Output the (X, Y) coordinate of the center of the cell containing the given text.  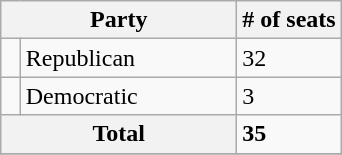
Republican (128, 58)
Democratic (128, 96)
32 (289, 58)
35 (289, 134)
Party (119, 20)
Total (119, 134)
3 (289, 96)
# of seats (289, 20)
